Extract the (x, y) coordinate from the center of the cell holding the provided text.  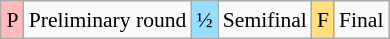
Preliminary round (108, 20)
Semifinal (265, 20)
Final (362, 20)
½ (204, 20)
P (12, 20)
F (323, 20)
